Locate the cell with the specified text and output its [x, y] center coordinate. 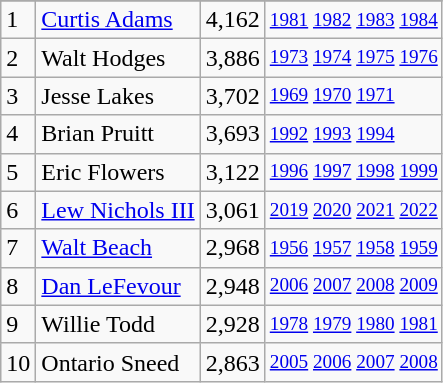
Lew Nichols III [118, 210]
3,693 [232, 134]
2019 2020 2021 2022 [354, 210]
2,863 [232, 362]
Curtis Adams [118, 20]
Willie Todd [118, 324]
6 [18, 210]
3,702 [232, 96]
1956 1957 1958 1959 [354, 248]
3,886 [232, 58]
3 [18, 96]
1978 1979 1980 1981 [354, 324]
3,122 [232, 172]
Ontario Sneed [118, 362]
2006 2007 2008 2009 [354, 286]
4,162 [232, 20]
9 [18, 324]
1992 1993 1994 [354, 134]
1996 1997 1998 1999 [354, 172]
3,061 [232, 210]
Brian Pruitt [118, 134]
8 [18, 286]
2,948 [232, 286]
1969 1970 1971 [354, 96]
4 [18, 134]
Walt Hodges [118, 58]
Walt Beach [118, 248]
Dan LeFevour [118, 286]
5 [18, 172]
7 [18, 248]
1973 1974 1975 1976 [354, 58]
2 [18, 58]
2,928 [232, 324]
10 [18, 362]
1981 1982 1983 1984 [354, 20]
Jesse Lakes [118, 96]
1 [18, 20]
2,968 [232, 248]
Eric Flowers [118, 172]
2005 2006 2007 2008 [354, 362]
